Find where the given text appears and provide that cell's center as (x, y) coordinate. 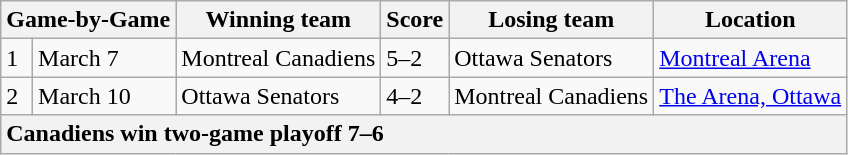
The Arena, Ottawa (750, 96)
2 (17, 96)
Losing team (552, 20)
Montreal Arena (750, 58)
Winning team (278, 20)
4–2 (415, 96)
Score (415, 20)
March 10 (104, 96)
March 7 (104, 58)
Location (750, 20)
Canadiens win two-game playoff 7–6 (424, 134)
Game-by-Game (88, 20)
5–2 (415, 58)
1 (17, 58)
